Detect which cell encompasses the target text, then output its [x, y] center coordinate. 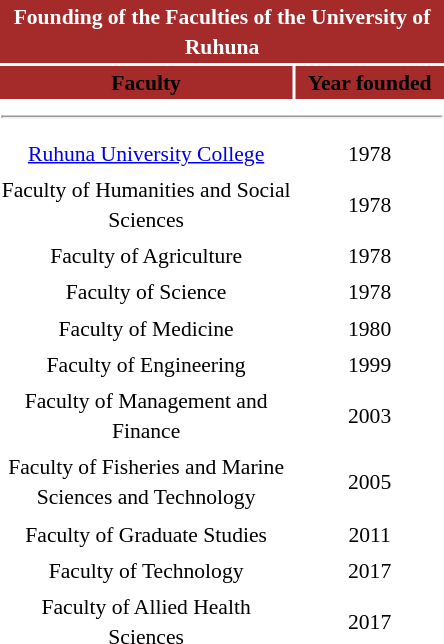
2003 [370, 416]
Faculty of Technology [146, 570]
Faculty of Agriculture [146, 256]
Faculty of Humanities and Social Sciences [146, 204]
Faculty of Graduate Studies [146, 534]
Faculty of Management and Finance [146, 416]
2017 [370, 570]
Faculty of Medicine [146, 328]
Founding of the Faculties of the University of Ruhuna [222, 32]
2011 [370, 534]
Faculty of Engineering [146, 364]
1980 [370, 328]
2005 [370, 482]
1999 [370, 364]
Faculty [146, 82]
Ruhuna University College [146, 152]
Faculty of Science [146, 292]
Year founded [370, 82]
Faculty of Fisheries and Marine Sciences and Technology [146, 482]
